Scan for the cell matching the given text and deliver its [x, y] coordinate at center. 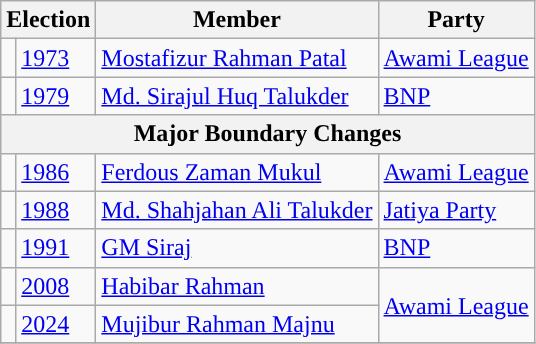
Party [456, 20]
Md. Shahjahan Ali Talukder [237, 210]
Member [237, 20]
2008 [56, 286]
Mujibur Rahman Majnu [237, 324]
Mostafizur Rahman Patal [237, 58]
GM Siraj [237, 248]
2024 [56, 324]
Election [48, 20]
1991 [56, 248]
1988 [56, 210]
1979 [56, 96]
1973 [56, 58]
Major Boundary Changes [268, 134]
Habibar Rahman [237, 286]
Md. Sirajul Huq Talukder [237, 96]
1986 [56, 172]
Jatiya Party [456, 210]
Ferdous Zaman Mukul [237, 172]
